Search for the cell housing the specified text and yield its [X, Y] center coordinate. 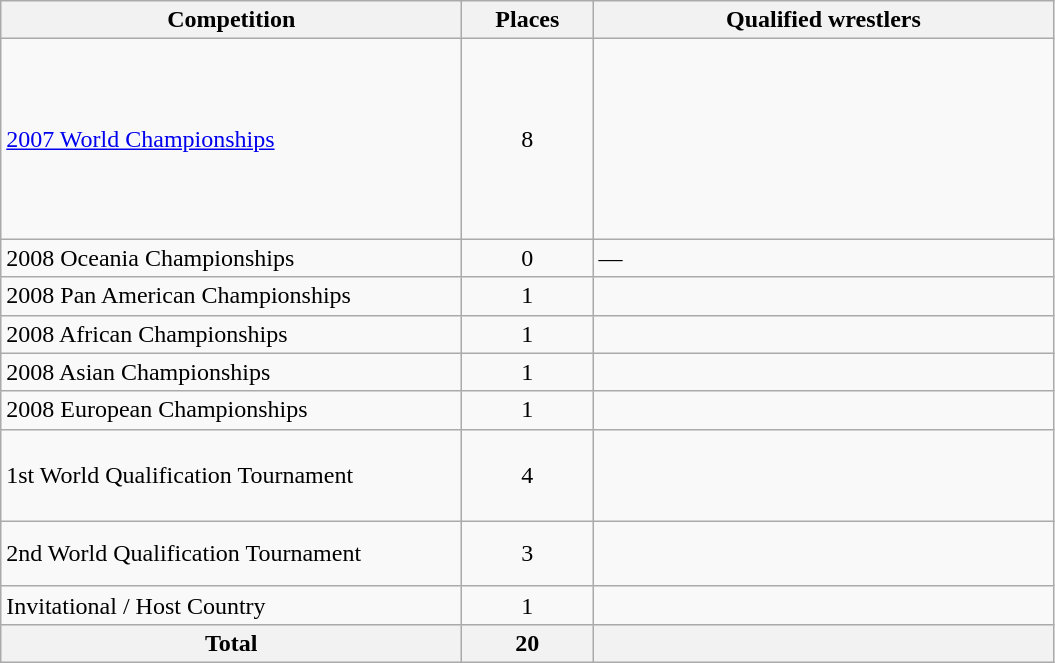
3 [528, 554]
Competition [232, 20]
Total [232, 643]
2008 Pan American Championships [232, 296]
Invitational / Host Country [232, 605]
1st World Qualification Tournament [232, 475]
8 [528, 139]
2008 African Championships [232, 334]
0 [528, 258]
Qualified wrestlers [824, 20]
4 [528, 475]
2007 World Championships [232, 139]
2008 Oceania Championships [232, 258]
Places [528, 20]
20 [528, 643]
— [824, 258]
2008 Asian Championships [232, 372]
2008 European Championships [232, 410]
2nd World Qualification Tournament [232, 554]
